Determine the [X, Y] coordinate at the center of the cell enclosing the given text.  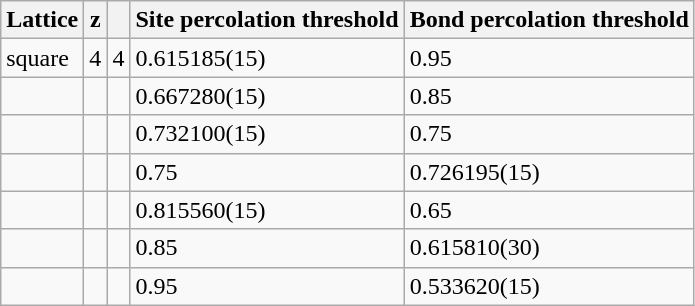
0.667280(15) [267, 96]
0.65 [549, 210]
Site percolation threshold [267, 20]
0.615810(30) [549, 248]
0.615185(15) [267, 58]
0.533620(15) [549, 286]
z [96, 20]
square [42, 58]
0.815560(15) [267, 210]
0.726195(15) [549, 172]
Lattice [42, 20]
Bond percolation threshold [549, 20]
0.732100(15) [267, 134]
